Scan for the cell matching the given text and deliver its [X, Y] coordinate at center. 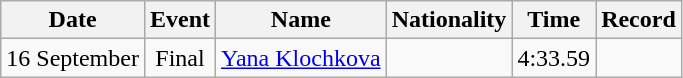
16 September [73, 58]
Final [180, 58]
Event [180, 20]
Yana Klochkova [302, 58]
Time [554, 20]
Name [302, 20]
4:33.59 [554, 58]
Nationality [449, 20]
Date [73, 20]
Record [639, 20]
